From the cell containing the given text, extract its center point as [X, Y] coordinate. 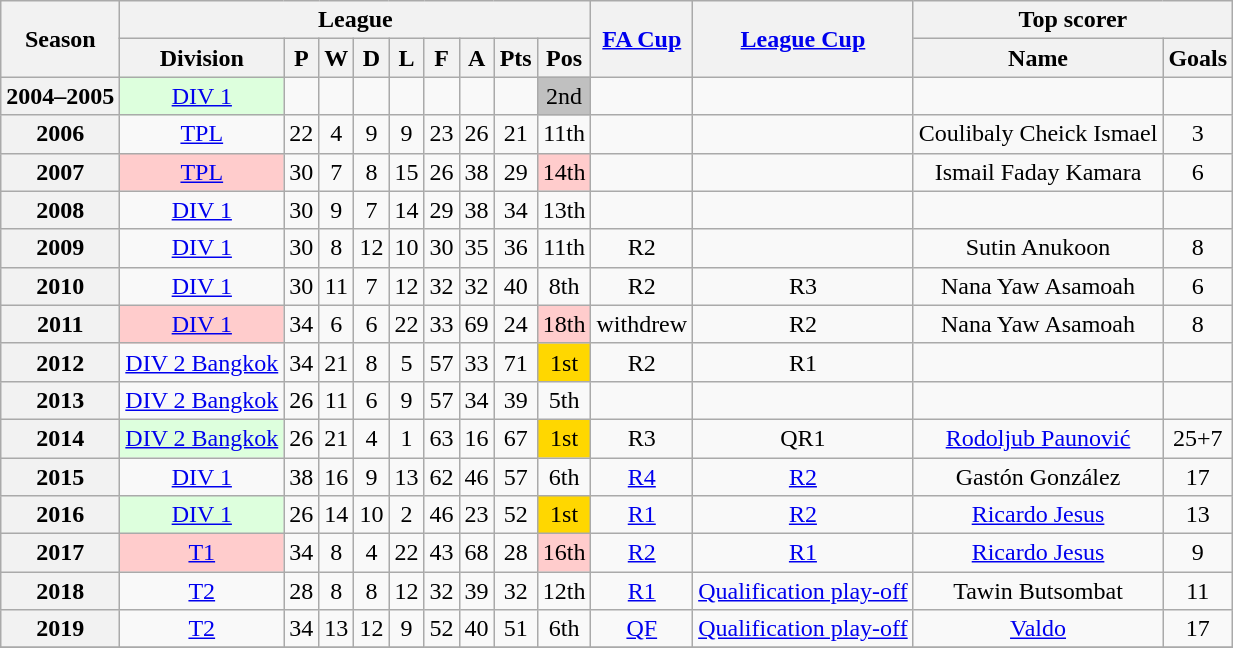
2010 [60, 286]
15 [406, 172]
14th [564, 172]
69 [476, 324]
5 [406, 362]
Pos [564, 58]
2012 [60, 362]
2017 [60, 553]
12th [564, 591]
13th [564, 210]
Division [202, 58]
QR1 [804, 438]
8th [564, 286]
L [406, 58]
62 [442, 477]
71 [516, 362]
2013 [60, 400]
2016 [60, 515]
D [372, 58]
2006 [60, 134]
Coulibaly Cheick Ismael [1038, 134]
2004–2005 [60, 96]
18th [564, 324]
Season [60, 39]
W [336, 58]
2009 [60, 248]
2008 [60, 210]
Ismail Faday Kamara [1038, 172]
2011 [60, 324]
51 [516, 629]
P [302, 58]
Goals [1198, 58]
16th [564, 553]
F [442, 58]
A [476, 58]
Tawin Butsombat [1038, 591]
Rodoljub Paunović [1038, 438]
withdrew [642, 324]
2015 [60, 477]
Pts [516, 58]
2014 [60, 438]
QF [642, 629]
36 [516, 248]
R4 [642, 477]
1 [406, 438]
24 [516, 324]
T1 [202, 553]
63 [442, 438]
Sutin Anukoon [1038, 248]
FA Cup [642, 39]
2nd [564, 96]
Valdo [1038, 629]
League Cup [804, 39]
2019 [60, 629]
35 [476, 248]
Top scorer [1072, 20]
League [356, 20]
43 [442, 553]
25+7 [1198, 438]
2 [406, 515]
3 [1198, 134]
67 [516, 438]
5th [564, 400]
Name [1038, 58]
2018 [60, 591]
68 [476, 553]
Gastón González [1038, 477]
2007 [60, 172]
